Capture the cell that displays the provided text and extract its (x, y) central coordinate. 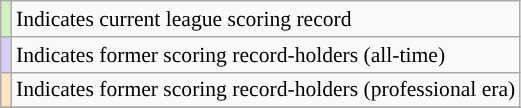
Indicates former scoring record-holders (professional era) (266, 90)
Indicates former scoring record-holders (all-time) (266, 55)
Indicates current league scoring record (266, 19)
